Determine the (X, Y) coordinate at the center of the cell enclosing the given text.  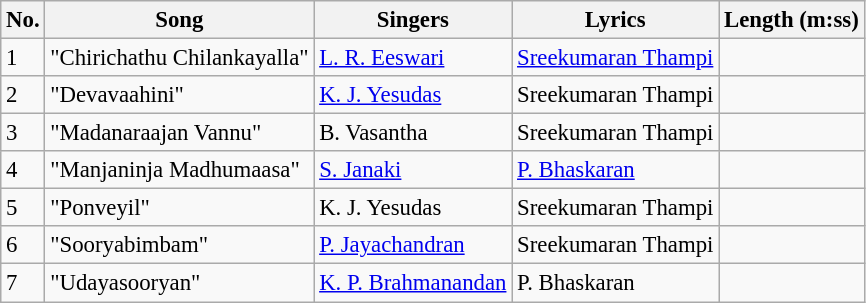
"Devavaahini" (180, 95)
Singers (413, 20)
"Ponveyil" (180, 208)
3 (23, 133)
"Manjaninja Madhumaasa" (180, 170)
L. R. Eeswari (413, 58)
S. Janaki (413, 170)
"Sooryabimbam" (180, 245)
B. Vasantha (413, 133)
"Udayasooryan" (180, 283)
2 (23, 95)
P. Jayachandran (413, 245)
1 (23, 58)
5 (23, 208)
7 (23, 283)
"Chirichathu Chilankayalla" (180, 58)
4 (23, 170)
Song (180, 20)
No. (23, 20)
K. P. Brahmanandan (413, 283)
6 (23, 245)
"Madanaraajan Vannu" (180, 133)
Lyrics (616, 20)
Length (m:ss) (792, 20)
